Find where the given text appears and provide that cell's center as (X, Y) coordinate. 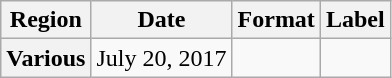
Region (46, 20)
Label (355, 20)
Format (276, 20)
Date (162, 20)
July 20, 2017 (162, 58)
Various (46, 58)
